Find where the given text appears and provide that cell's center as [x, y] coordinate. 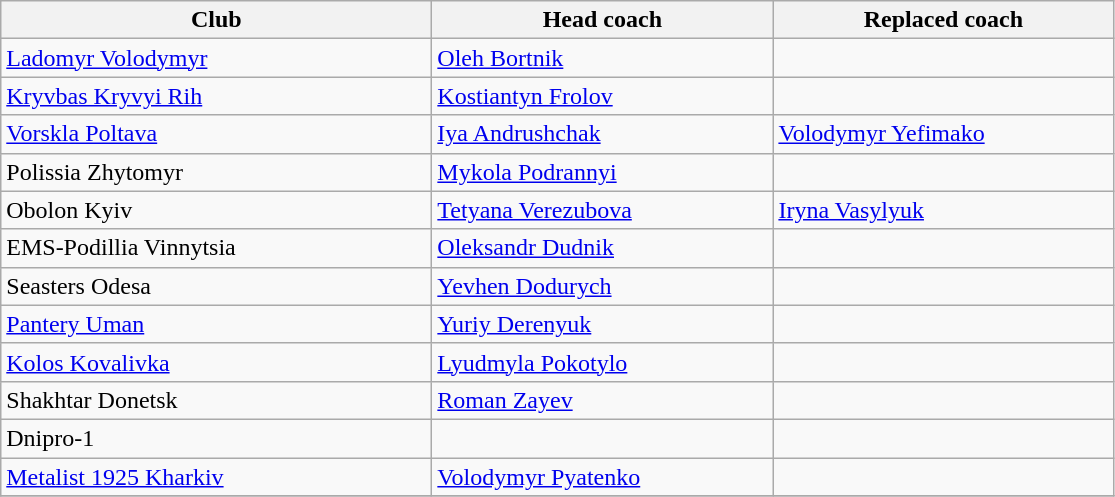
Oleh Bortnik [602, 58]
Iryna Vasylyuk [944, 210]
Vorskla Poltava [216, 134]
Kolos Kovalivka [216, 362]
Lyudmyla Pokotylo [602, 362]
Yuriy Derenyuk [602, 324]
Yevhen Dodurych [602, 286]
Ladomyr Volodymyr [216, 58]
Volodymyr Yefimako [944, 134]
Obolon Kyiv [216, 210]
Metalist 1925 Kharkiv [216, 477]
Replaced coach [944, 20]
EMS-Podillia Vinnytsia [216, 248]
Kryvbas Kryvyi Rih [216, 96]
Tetyana Verezubova [602, 210]
Polissia Zhytomyr [216, 172]
Kostiantyn Frolov [602, 96]
Seasters Odesa [216, 286]
Volodymyr Pyatenko [602, 477]
Oleksandr Dudnik [602, 248]
Shakhtar Donetsk [216, 400]
Mykola Podrannyi [602, 172]
Iya Andrushchak [602, 134]
Club [216, 20]
Roman Zayev [602, 400]
Pantery Uman [216, 324]
Dnipro-1 [216, 438]
Head coach [602, 20]
